Return (X, Y) of the center of cell containing provided text 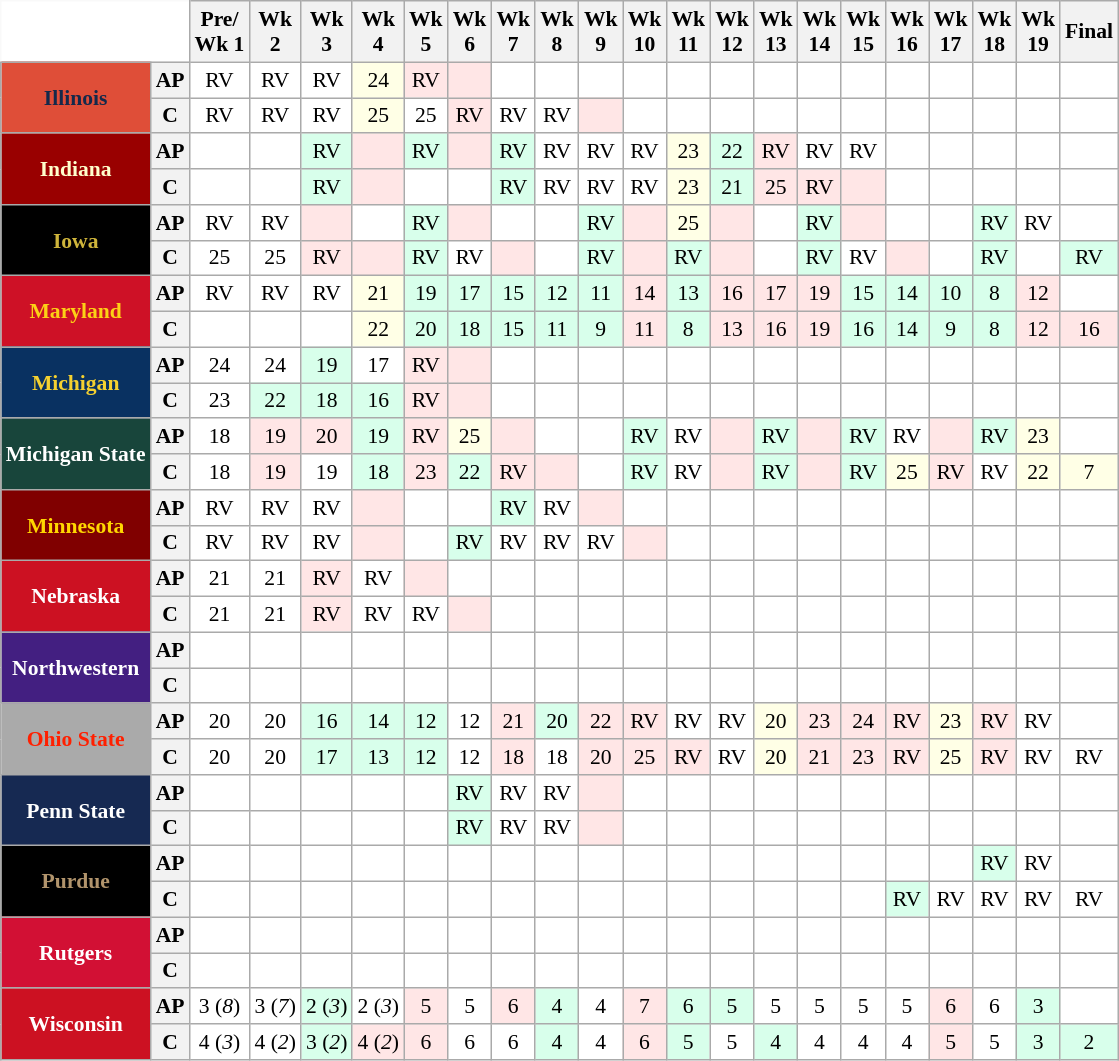
Wk12 (732, 32)
Wk18 (994, 32)
Wk5 (426, 32)
Wk17 (951, 32)
Wk13 (776, 32)
Rutgers (76, 952)
Wk19 (1038, 32)
Wk11 (688, 32)
Maryland (76, 312)
Minnesota (76, 526)
Pre/Wk 1 (219, 32)
Wk2 (275, 32)
Illinois (76, 98)
Nebraska (76, 596)
3 (2) (327, 1042)
10 (951, 294)
Penn State (76, 810)
2 (1089, 1042)
Wk3 (327, 32)
Wk8 (557, 32)
Indiana (76, 170)
Ohio State (76, 740)
Wk9 (601, 32)
Wk15 (863, 32)
3 (8) (219, 1007)
Wisconsin (76, 1024)
Wk6 (470, 32)
Wk14 (820, 32)
Final (1089, 32)
4 (3) (219, 1042)
Wk16 (907, 32)
Michigan (76, 382)
Iowa (76, 240)
Wk7 (513, 32)
3 (7) (275, 1007)
Northwestern (76, 668)
Michigan State (76, 454)
Wk4 (378, 32)
Wk10 (645, 32)
Purdue (76, 882)
